Detect which cell encompasses the target text, then output its [X, Y] center coordinate. 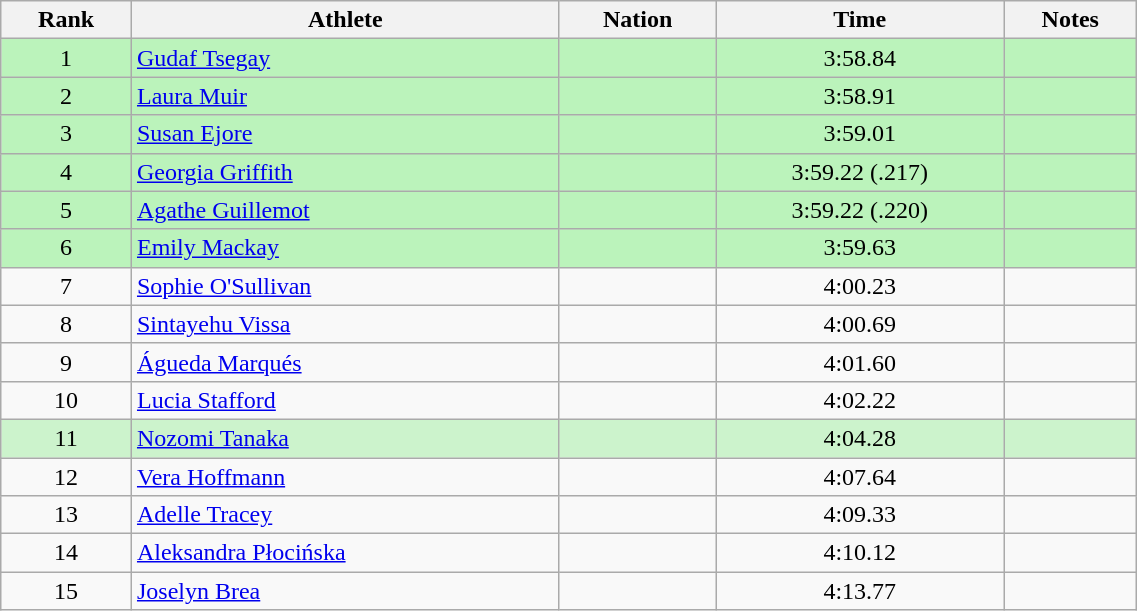
4:04.28 [860, 438]
Agathe Guillemot [345, 210]
12 [66, 477]
Adelle Tracey [345, 515]
3:59.63 [860, 248]
Sophie O'Sullivan [345, 286]
1 [66, 58]
4 [66, 172]
Aleksandra Płocińska [345, 553]
4:13.77 [860, 591]
11 [66, 438]
3:59.22 (.220) [860, 210]
4:10.12 [860, 553]
6 [66, 248]
15 [66, 591]
4:02.22 [860, 400]
Sintayehu Vissa [345, 324]
Joselyn Brea [345, 591]
Gudaf Tsegay [345, 58]
Laura Muir [345, 96]
5 [66, 210]
Time [860, 20]
3:59.01 [860, 134]
4:00.69 [860, 324]
Emily Mackay [345, 248]
3 [66, 134]
Notes [1070, 20]
Athlete [345, 20]
4:07.64 [860, 477]
7 [66, 286]
Rank [66, 20]
3:58.84 [860, 58]
3:58.91 [860, 96]
Nozomi Tanaka [345, 438]
Georgia Griffith [345, 172]
13 [66, 515]
Nation [638, 20]
8 [66, 324]
4:09.33 [860, 515]
3:59.22 (.217) [860, 172]
2 [66, 96]
10 [66, 400]
4:01.60 [860, 362]
9 [66, 362]
14 [66, 553]
Lucia Stafford [345, 400]
4:00.23 [860, 286]
Vera Hoffmann [345, 477]
Águeda Marqués [345, 362]
Susan Ejore [345, 134]
